Capture the cell that displays the provided text and extract its (x, y) central coordinate. 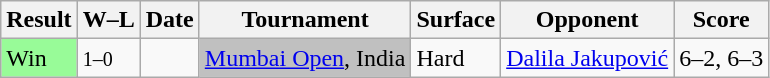
Date (170, 20)
1–0 (108, 58)
Tournament (305, 20)
Score (722, 20)
Win (39, 58)
Surface (456, 20)
Opponent (588, 20)
Result (39, 20)
6–2, 6–3 (722, 58)
Dalila Jakupović (588, 58)
W–L (108, 20)
Hard (456, 58)
Mumbai Open, India (305, 58)
